Scan for the cell matching the given text and deliver its [x, y] coordinate at center. 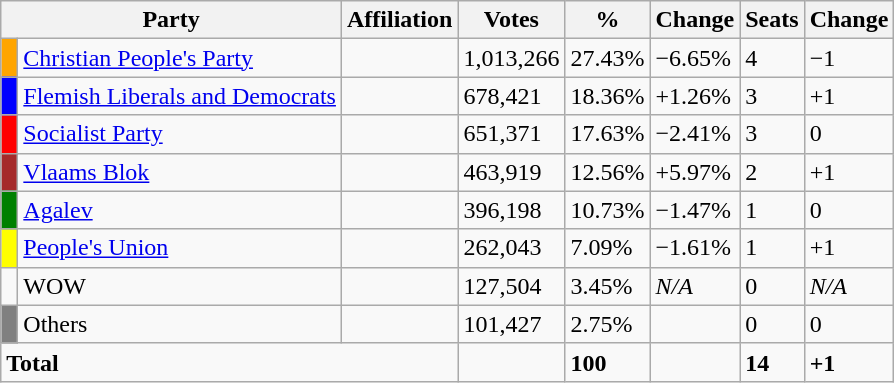
WOW [180, 286]
Christian People's Party [180, 58]
Votes [512, 20]
2.75% [608, 324]
−1.61% [695, 248]
1,013,266 [512, 58]
+1.26% [695, 96]
−1.47% [695, 210]
Seats [772, 20]
10.73% [608, 210]
7.09% [608, 248]
4 [772, 58]
Flemish Liberals and Democrats [180, 96]
Agalev [180, 210]
Total [230, 362]
262,043 [512, 248]
People's Union [180, 248]
Affiliation [399, 20]
+5.97% [695, 172]
−1 [849, 58]
27.43% [608, 58]
127,504 [512, 286]
396,198 [512, 210]
Socialist Party [180, 134]
463,919 [512, 172]
17.63% [608, 134]
14 [772, 362]
−6.65% [695, 58]
Others [180, 324]
Party [172, 20]
2 [772, 172]
18.36% [608, 96]
651,371 [512, 134]
Vlaams Blok [180, 172]
100 [608, 362]
678,421 [512, 96]
3.45% [608, 286]
−2.41% [695, 134]
101,427 [512, 324]
12.56% [608, 172]
% [608, 20]
